Capture the cell that displays the provided text and extract its (X, Y) central coordinate. 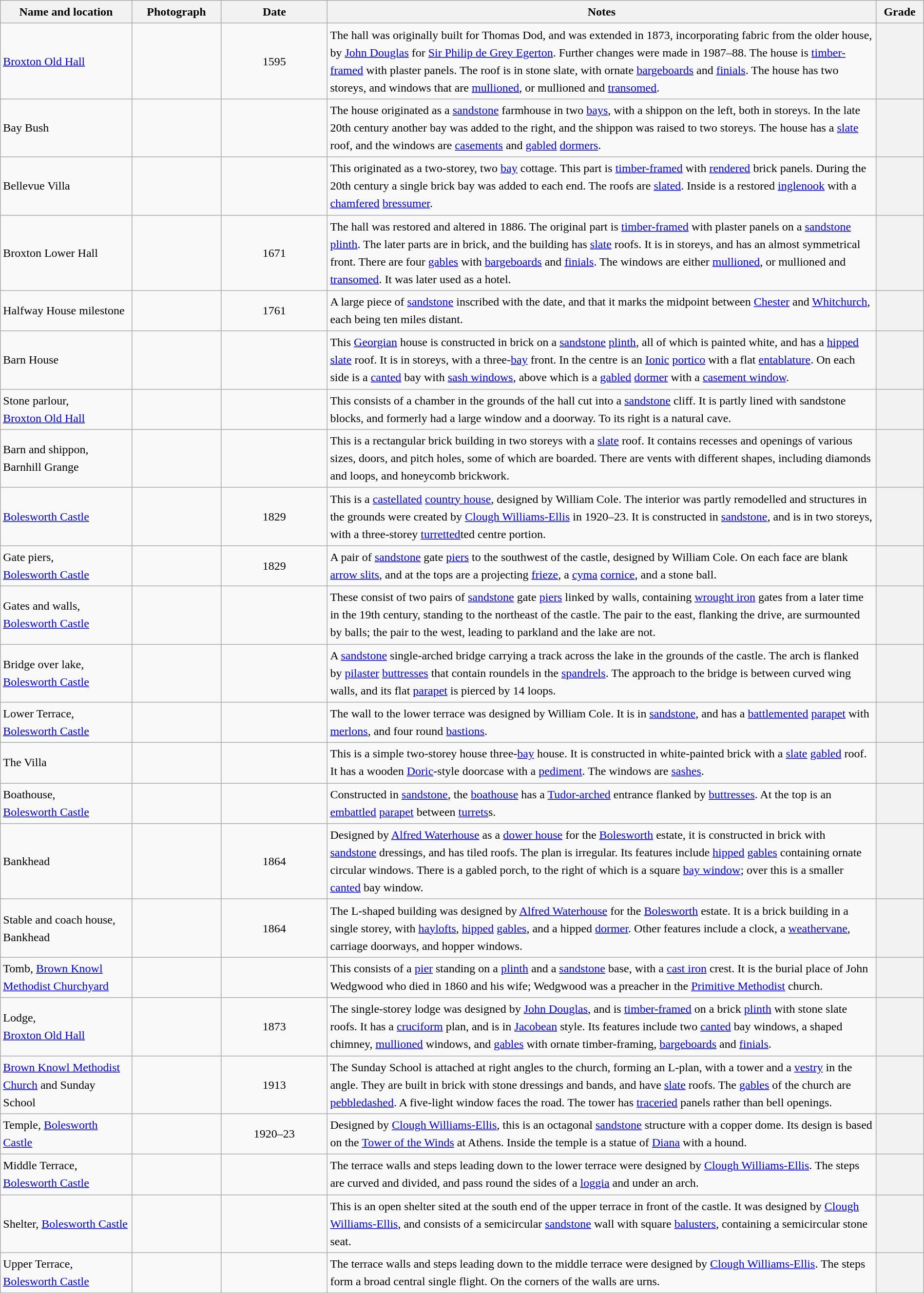
Date (274, 12)
Gate piers,Bolesworth Castle (66, 565)
Bridge over lake,Bolesworth Castle (66, 674)
Lower Terrace,Bolesworth Castle (66, 722)
Barn House (66, 360)
Broxton Old Hall (66, 61)
1595 (274, 61)
The wall to the lower terrace was designed by William Cole. It is in sandstone, and has a battlemented parapet with merlons, and four round bastions. (601, 722)
1913 (274, 1085)
Name and location (66, 12)
Bellevue Villa (66, 186)
1761 (274, 311)
1920–23 (274, 1134)
Tomb, Brown Knowl Methodist Churchyard (66, 978)
Temple, Bolesworth Castle (66, 1134)
Constructed in sandstone, the boathouse has a Tudor-arched entrance flanked by buttresses. At the top is an embattled parapet between turretss. (601, 803)
Shelter, Bolesworth Castle (66, 1223)
Grade (900, 12)
Notes (601, 12)
Barn and shippon,Barnhill Grange (66, 458)
Photograph (176, 12)
A large piece of sandstone inscribed with the date, and that it marks the midpoint between Chester and Whitchurch, each being ten miles distant. (601, 311)
Halfway House milestone (66, 311)
Upper Terrace,Bolesworth Castle (66, 1273)
Middle Terrace,Bolesworth Castle (66, 1175)
The Villa (66, 763)
Stone parlour,Broxton Old Hall (66, 409)
Broxton Lower Hall (66, 252)
Bolesworth Castle (66, 517)
Brown Knowl Methodist Church and Sunday School (66, 1085)
Lodge,Broxton Old Hall (66, 1026)
Gates and walls,Bolesworth Castle (66, 615)
Boathouse,Bolesworth Castle (66, 803)
Bankhead (66, 862)
Stable and coach house, Bankhead (66, 928)
1671 (274, 252)
1873 (274, 1026)
Bay Bush (66, 128)
